Determine the (x, y) coordinate at the center of the cell enclosing the given text.  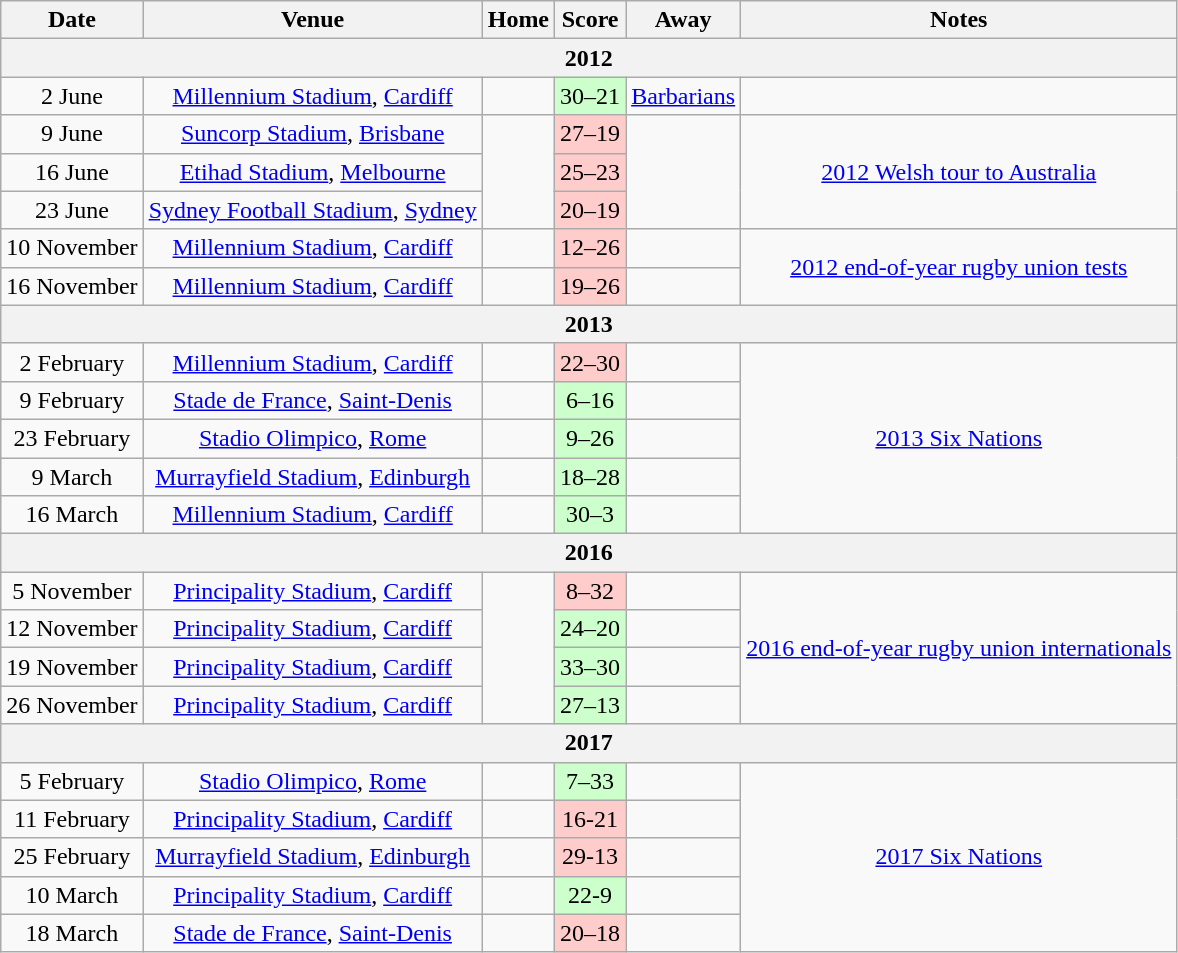
22-9 (590, 895)
18–28 (590, 477)
27–19 (590, 134)
2017 Six Nations (959, 857)
30–3 (590, 515)
33–30 (590, 667)
16 June (72, 172)
23 June (72, 210)
Date (72, 20)
9–26 (590, 438)
Sydney Football Stadium, Sydney (312, 210)
18 March (72, 933)
19–26 (590, 286)
12 November (72, 629)
27–13 (590, 705)
2016 (589, 553)
16-21 (590, 819)
9 June (72, 134)
16 March (72, 515)
10 March (72, 895)
22–30 (590, 362)
29-13 (590, 857)
16 November (72, 286)
25 February (72, 857)
2 June (72, 96)
20–18 (590, 933)
24–20 (590, 629)
2012 end-of-year rugby union tests (959, 267)
Notes (959, 20)
2013 (589, 324)
2 February (72, 362)
12–26 (590, 248)
2012 Welsh tour to Australia (959, 172)
5 February (72, 781)
9 March (72, 477)
Venue (312, 20)
10 November (72, 248)
8–32 (590, 591)
9 February (72, 400)
Etihad Stadium, Melbourne (312, 172)
30–21 (590, 96)
Score (590, 20)
11 February (72, 819)
Away (684, 20)
7–33 (590, 781)
26 November (72, 705)
2016 end-of-year rugby union internationals (959, 648)
6–16 (590, 400)
2013 Six Nations (959, 438)
Suncorp Stadium, Brisbane (312, 134)
20–19 (590, 210)
Barbarians (684, 96)
Home (518, 20)
23 February (72, 438)
2017 (589, 743)
2012 (589, 58)
5 November (72, 591)
19 November (72, 667)
25–23 (590, 172)
